Return the [X, Y] coordinate for the center point of the cell that contains the specified text.  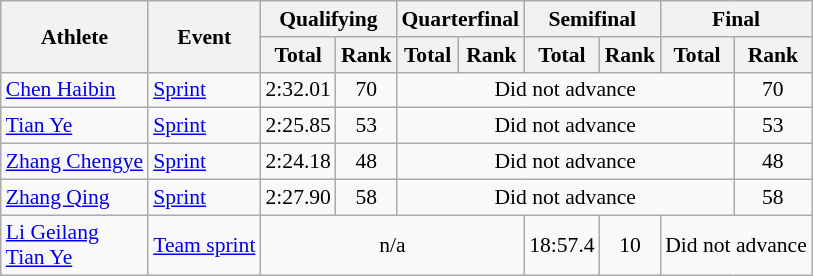
2:24.18 [298, 162]
18:57.4 [562, 246]
Zhang Qing [74, 197]
2:32.01 [298, 90]
Li GeilangTian Ye [74, 246]
Team sprint [204, 246]
Athlete [74, 36]
Final [736, 19]
Quarterfinal [461, 19]
Chen Haibin [74, 90]
n/a [392, 246]
10 [630, 246]
Semifinal [592, 19]
2:25.85 [298, 126]
Event [204, 36]
Zhang Chengye [74, 162]
Tian Ye [74, 126]
Qualifying [328, 19]
2:27.90 [298, 197]
